Capture the cell that displays the provided text and extract its (x, y) central coordinate. 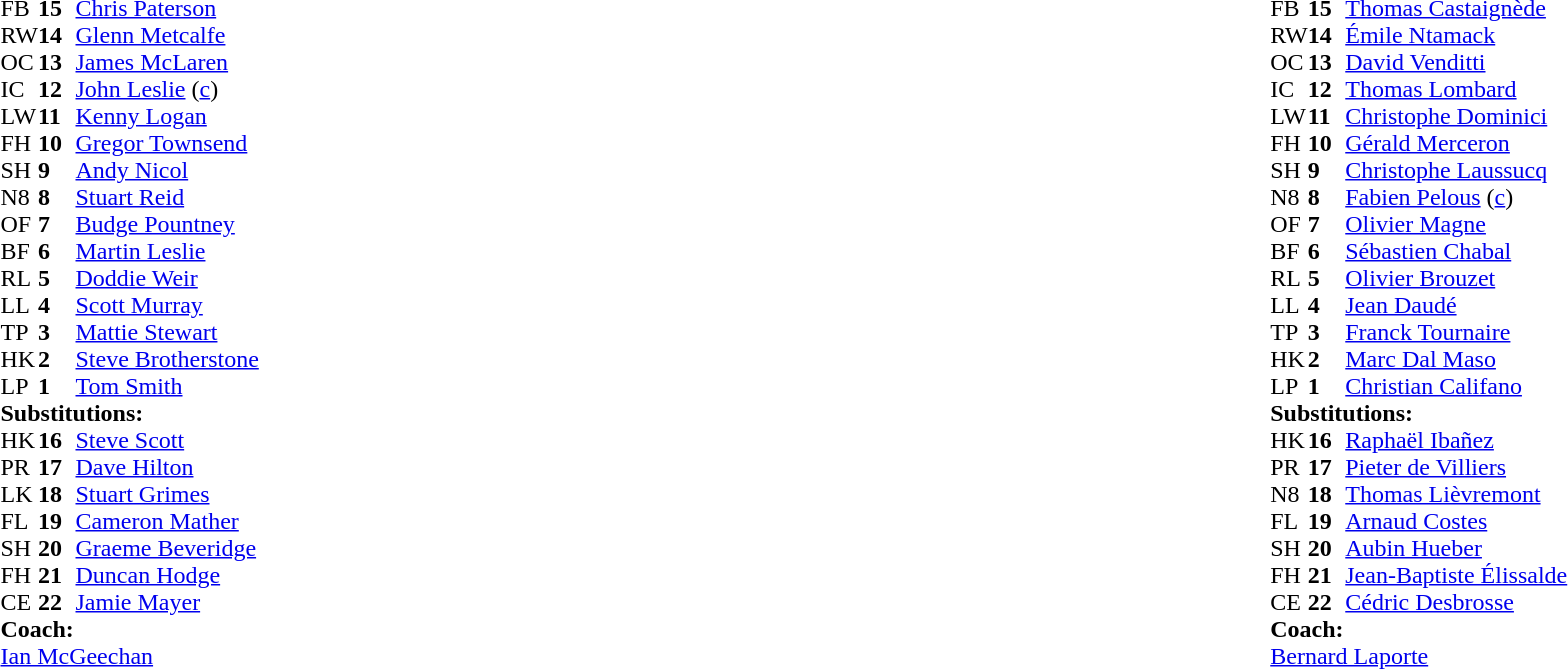
Franck Tournaire (1456, 332)
Pieter de Villiers (1456, 468)
Budge Pountney (168, 224)
Gérald Merceron (1456, 144)
Jamie Mayer (168, 602)
Christophe Dominici (1456, 116)
Cameron Mather (168, 522)
Stuart Grimes (168, 494)
Duncan Hodge (168, 576)
Marc Dal Maso (1456, 360)
Raphaël Ibañez (1456, 440)
Scott Murray (168, 306)
Stuart Reid (168, 198)
Kenny Logan (168, 116)
Tom Smith (168, 386)
Dave Hilton (168, 468)
Arnaud Costes (1456, 522)
Doddie Weir (168, 278)
Fabien Pelous (c) (1456, 198)
Thomas Lièvremont (1456, 494)
Jean-Baptiste Élissalde (1456, 576)
Olivier Magne (1456, 224)
Ian McGeechan (129, 656)
Martin Leslie (168, 252)
Aubin Hueber (1456, 548)
Christophe Laussucq (1456, 170)
Olivier Brouzet (1456, 278)
Sébastien Chabal (1456, 252)
Steve Scott (168, 440)
Cédric Desbrosse (1456, 602)
Émile Ntamack (1456, 36)
Christian Califano (1456, 386)
David Venditti (1456, 62)
LK (19, 494)
Glenn Metcalfe (168, 36)
Andy Nicol (168, 170)
Thomas Lombard (1456, 90)
Steve Brotherstone (168, 360)
James McLaren (168, 62)
John Leslie (c) (168, 90)
Graeme Beveridge (168, 548)
Gregor Townsend (168, 144)
Mattie Stewart (168, 332)
Jean Daudé (1456, 306)
Bernard Laporte (1418, 656)
